Search for the cell housing the specified text and yield its (X, Y) center coordinate. 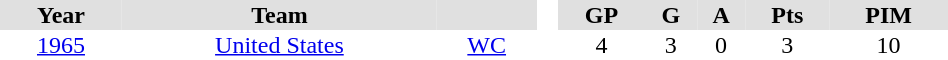
GP (602, 15)
1965 (61, 45)
A (722, 15)
Year (61, 15)
4 (602, 45)
Team (280, 15)
PIM (888, 15)
United States (280, 45)
G (671, 15)
Pts (787, 15)
0 (722, 45)
WC (487, 45)
10 (888, 45)
